Extract the (x, y) coordinate from the center of the cell holding the provided text.  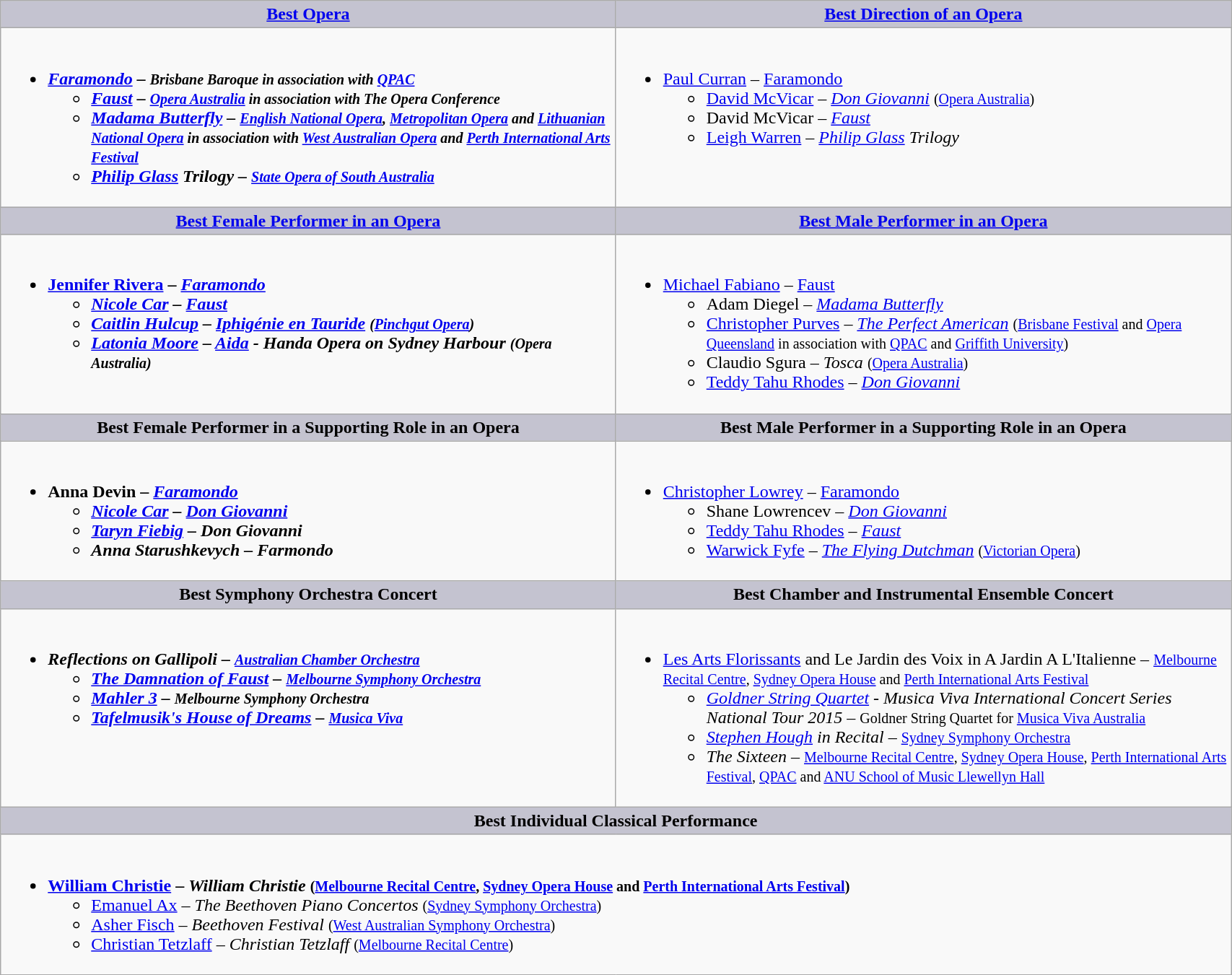
Best Opera (308, 14)
Best Male Performer in a Supporting Role in an Opera (923, 427)
Christopher Lowrey – FaramondoShane Lowrencev – Don GiovanniTeddy Tahu Rhodes – FaustWarwick Fyfe – The Flying Dutchman (Victorian Opera) (923, 511)
Best Male Performer in an Opera (923, 221)
Best Female Performer in a Supporting Role in an Opera (308, 427)
Best Chamber and Instrumental Ensemble Concert (923, 595)
Best Individual Classical Performance (616, 821)
Anna Devin – FaramondoNicole Car – Don GiovanniTaryn Fiebig – Don GiovanniAnna Starushkevych – Farmondo (308, 511)
Best Female Performer in an Opera (308, 221)
Best Direction of an Opera (923, 14)
Best Symphony Orchestra Concert (308, 595)
Paul Curran – FaramondoDavid McVicar – Don Giovanni (Opera Australia)David McVicar – FaustLeigh Warren – Philip Glass Trilogy (923, 118)
